Find where the given text appears and provide that cell's center as (x, y) coordinate. 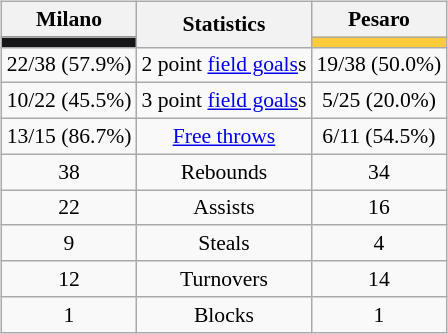
2 point field goalss (224, 65)
6/11 (54.5%) (378, 136)
Statistics (224, 24)
34 (378, 172)
4 (378, 243)
Assists (224, 208)
13/15 (86.7%) (70, 136)
Free throws (224, 136)
10/22 (45.5%) (70, 101)
3 point field goalss (224, 101)
38 (70, 172)
Milano (70, 19)
Rebounds (224, 172)
5/25 (20.0%) (378, 101)
9 (70, 243)
Pesaro (378, 19)
14 (378, 279)
Blocks (224, 314)
12 (70, 279)
22/38 (57.9%) (70, 65)
Steals (224, 243)
Turnovers (224, 279)
19/38 (50.0%) (378, 65)
22 (70, 208)
16 (378, 208)
